Extract the (X, Y) coordinate from the center of the cell holding the provided text.  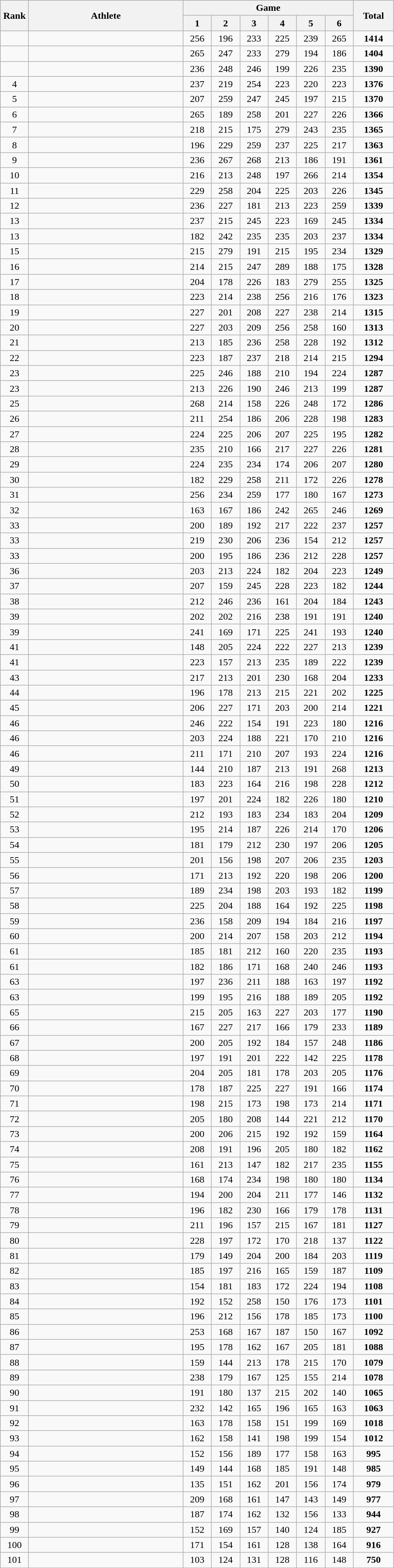
31 (14, 495)
985 (373, 1469)
43 (14, 678)
96 (14, 1484)
100 (14, 1545)
79 (14, 1225)
1171 (373, 1103)
1018 (373, 1423)
70 (14, 1088)
131 (254, 1560)
1186 (373, 1043)
1 (197, 23)
10 (14, 175)
1313 (373, 327)
1278 (373, 480)
81 (14, 1256)
1366 (373, 114)
69 (14, 1073)
94 (14, 1454)
66 (14, 1027)
1199 (373, 890)
1178 (373, 1058)
995 (373, 1454)
1200 (373, 875)
1390 (373, 69)
103 (197, 1560)
92 (14, 1423)
1197 (373, 921)
1283 (373, 419)
190 (254, 388)
289 (282, 267)
32 (14, 510)
979 (373, 1484)
91 (14, 1408)
1339 (373, 206)
Rank (14, 16)
146 (339, 1195)
1361 (373, 160)
54 (14, 845)
27 (14, 434)
Athlete (106, 16)
1079 (373, 1362)
1345 (373, 191)
58 (14, 906)
49 (14, 769)
1164 (373, 1134)
155 (311, 1377)
1063 (373, 1408)
Game (268, 8)
1315 (373, 312)
1170 (373, 1119)
51 (14, 799)
133 (339, 1514)
266 (311, 175)
73 (14, 1134)
1414 (373, 38)
1206 (373, 830)
1210 (373, 799)
77 (14, 1195)
50 (14, 784)
1365 (373, 130)
1101 (373, 1301)
19 (14, 312)
98 (14, 1514)
1233 (373, 678)
Total (373, 16)
22 (14, 358)
944 (373, 1514)
1212 (373, 784)
1281 (373, 449)
1249 (373, 571)
78 (14, 1210)
1209 (373, 814)
1329 (373, 251)
45 (14, 708)
97 (14, 1499)
60 (14, 936)
1323 (373, 297)
59 (14, 921)
85 (14, 1317)
65 (14, 1012)
1273 (373, 495)
53 (14, 830)
1134 (373, 1180)
11 (14, 191)
1243 (373, 601)
36 (14, 571)
1294 (373, 358)
56 (14, 875)
87 (14, 1347)
927 (373, 1530)
74 (14, 1149)
232 (197, 1408)
1108 (373, 1286)
80 (14, 1241)
1225 (373, 693)
1109 (373, 1271)
44 (14, 693)
57 (14, 890)
17 (14, 282)
240 (311, 967)
1194 (373, 936)
1269 (373, 510)
116 (311, 1560)
12 (14, 206)
21 (14, 343)
132 (282, 1514)
1203 (373, 860)
1100 (373, 1317)
83 (14, 1286)
71 (14, 1103)
3 (254, 23)
255 (339, 282)
1078 (373, 1377)
8 (14, 145)
52 (14, 814)
68 (14, 1058)
1325 (373, 282)
1213 (373, 769)
1363 (373, 145)
2 (225, 23)
1328 (373, 267)
1404 (373, 54)
1282 (373, 434)
1221 (373, 708)
7 (14, 130)
1198 (373, 906)
15 (14, 251)
1088 (373, 1347)
30 (14, 480)
1127 (373, 1225)
16 (14, 267)
143 (311, 1499)
82 (14, 1271)
267 (225, 160)
1119 (373, 1256)
135 (197, 1484)
1176 (373, 1073)
750 (373, 1560)
89 (14, 1377)
18 (14, 297)
1205 (373, 845)
141 (254, 1438)
1189 (373, 1027)
67 (14, 1043)
243 (311, 130)
99 (14, 1530)
9 (14, 160)
1122 (373, 1241)
72 (14, 1119)
1065 (373, 1392)
25 (14, 403)
75 (14, 1165)
26 (14, 419)
125 (282, 1377)
916 (373, 1545)
1132 (373, 1195)
84 (14, 1301)
20 (14, 327)
1376 (373, 84)
1244 (373, 586)
239 (311, 38)
1174 (373, 1088)
1155 (373, 1165)
1131 (373, 1210)
253 (197, 1332)
138 (311, 1545)
1280 (373, 465)
88 (14, 1362)
86 (14, 1332)
28 (14, 449)
37 (14, 586)
93 (14, 1438)
1162 (373, 1149)
1012 (373, 1438)
1092 (373, 1332)
1370 (373, 99)
1354 (373, 175)
95 (14, 1469)
1190 (373, 1012)
90 (14, 1392)
977 (373, 1499)
29 (14, 465)
1286 (373, 403)
1312 (373, 343)
101 (14, 1560)
38 (14, 601)
76 (14, 1180)
55 (14, 860)
